Return the (X, Y) coordinate for the center point of the cell that contains the specified text.  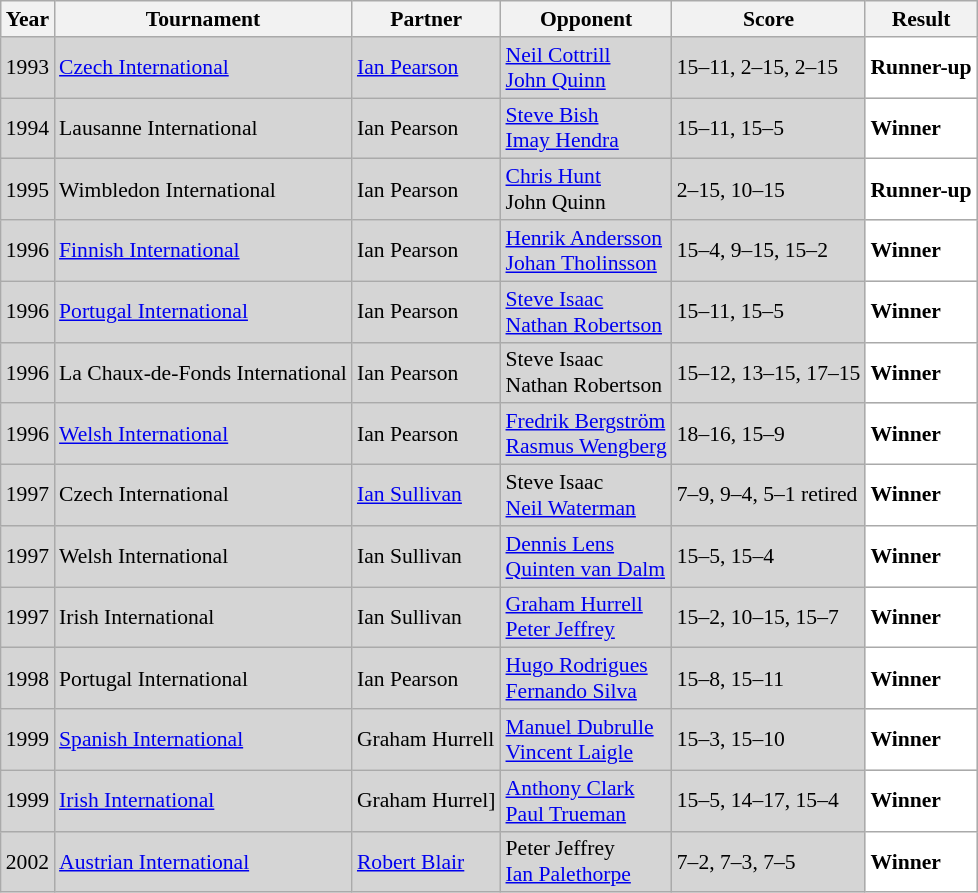
1995 (28, 190)
Result (920, 19)
7–9, 9–4, 5–1 retired (769, 496)
Finnish International (203, 250)
Fredrik Bergström Rasmus Wengberg (586, 434)
Dennis Lens Quinten van Dalm (586, 556)
Score (769, 19)
Year (28, 19)
15–5, 14–17, 15–4 (769, 800)
Henrik Andersson Johan Tholinsson (586, 250)
1993 (28, 68)
2002 (28, 862)
Wimbledon International (203, 190)
Anthony Clark Paul Trueman (586, 800)
Chris Hunt John Quinn (586, 190)
Steve Isaac Neil Waterman (586, 496)
Spanish International (203, 740)
7–2, 7–3, 7–5 (769, 862)
15–4, 9–15, 15–2 (769, 250)
Peter Jeffrey Ian Palethorpe (586, 862)
Steve Bish Imay Hendra (586, 128)
15–5, 15–4 (769, 556)
Partner (426, 19)
Opponent (586, 19)
Graham Hurrel] (426, 800)
15–3, 15–10 (769, 740)
15–11, 2–15, 2–15 (769, 68)
15–2, 10–15, 15–7 (769, 618)
Austrian International (203, 862)
1998 (28, 678)
15–8, 15–11 (769, 678)
Robert Blair (426, 862)
Lausanne International (203, 128)
1994 (28, 128)
2–15, 10–15 (769, 190)
18–16, 15–9 (769, 434)
Manuel Dubrulle Vincent Laigle (586, 740)
15–12, 13–15, 17–15 (769, 372)
Graham Hurrell Peter Jeffrey (586, 618)
Neil Cottrill John Quinn (586, 68)
Hugo Rodrigues Fernando Silva (586, 678)
Tournament (203, 19)
Graham Hurrell (426, 740)
La Chaux-de-Fonds International (203, 372)
